Determine the (X, Y) coordinate at the center of the cell enclosing the given text.  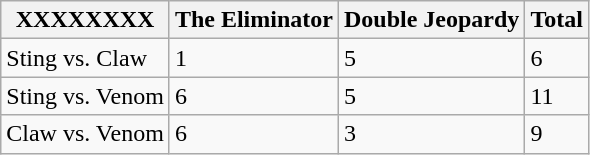
Double Jeopardy (431, 20)
3 (431, 134)
XXXXXXXX (86, 20)
Sting vs. Claw (86, 58)
Sting vs. Venom (86, 96)
1 (254, 58)
Total (557, 20)
9 (557, 134)
Claw vs. Venom (86, 134)
11 (557, 96)
The Eliminator (254, 20)
